Provide the (x, y) coordinate of the cell's center where the given text is located.  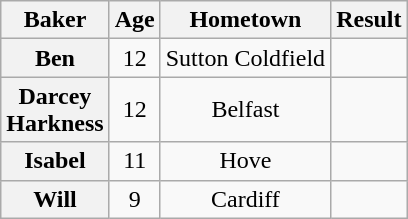
Ben (55, 58)
Cardiff (245, 199)
9 (134, 199)
Hove (245, 161)
Sutton Coldfield (245, 58)
Hometown (245, 20)
Belfast (245, 110)
Will (55, 199)
Age (134, 20)
DarceyHarkness (55, 110)
Isabel (55, 161)
Result (369, 20)
Baker (55, 20)
11 (134, 161)
